For the text-containing cell, return its midpoint in [X, Y] coordinate format. 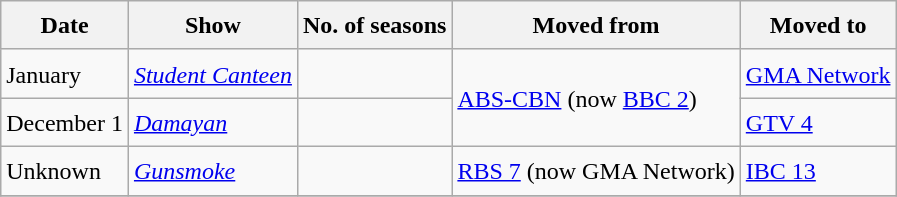
January [65, 74]
Moved from [596, 26]
December 1 [65, 122]
GTV 4 [818, 122]
Moved to [818, 26]
Gunsmoke [212, 170]
RBS 7 (now GMA Network) [596, 170]
Show [212, 26]
Date [65, 26]
Unknown [65, 170]
No. of seasons [374, 26]
ABS-CBN (now BBC 2) [596, 98]
IBC 13 [818, 170]
Student Canteen [212, 74]
Damayan [212, 122]
GMA Network [818, 74]
